Output the (x, y) coordinate of the center of the cell containing the given text.  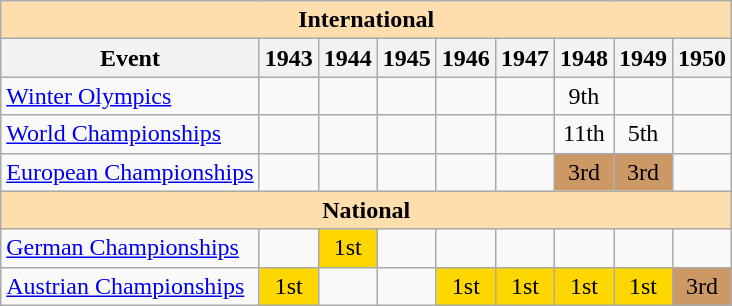
1949 (644, 58)
European Championships (130, 172)
9th (584, 96)
1945 (406, 58)
1944 (348, 58)
1943 (288, 58)
1946 (466, 58)
1948 (584, 58)
Austrian Championships (130, 286)
World Championships (130, 134)
National (366, 210)
Event (130, 58)
German Championships (130, 248)
11th (584, 134)
International (366, 20)
1950 (702, 58)
5th (644, 134)
1947 (524, 58)
Winter Olympics (130, 96)
